Capture the cell that displays the provided text and extract its (x, y) central coordinate. 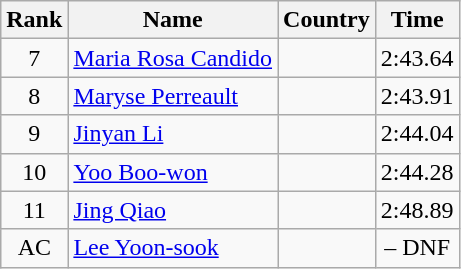
10 (34, 172)
Lee Yoon-sook (173, 248)
2:48.89 (417, 210)
9 (34, 134)
Rank (34, 20)
7 (34, 58)
2:43.91 (417, 96)
AC (34, 248)
– DNF (417, 248)
2:44.28 (417, 172)
11 (34, 210)
2:43.64 (417, 58)
8 (34, 96)
Jinyan Li (173, 134)
Yoo Boo-won (173, 172)
2:44.04 (417, 134)
Maryse Perreault (173, 96)
Country (327, 20)
Jing Qiao (173, 210)
Name (173, 20)
Maria Rosa Candido (173, 58)
Time (417, 20)
